Output the [x, y] coordinate of the center of the cell containing the given text.  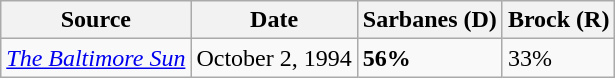
Sarbanes (D) [430, 20]
Source [96, 20]
Brock (R) [558, 20]
The Baltimore Sun [96, 58]
October 2, 1994 [274, 58]
56% [430, 58]
Date [274, 20]
33% [558, 58]
